Pinpoint the cell where the given text exists, returning its (x, y) midpoint coordinate. 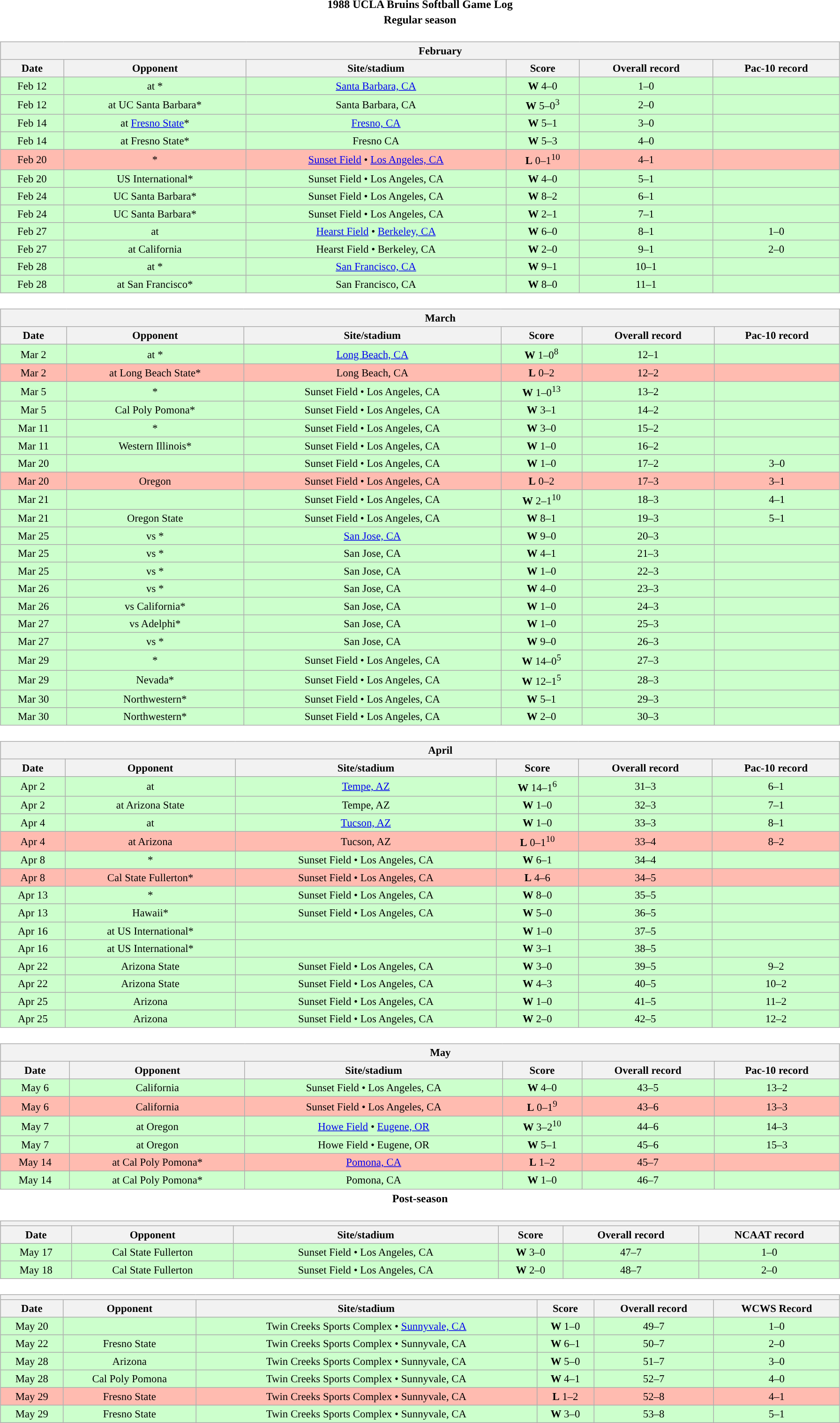
at San Francisco* (155, 284)
Hawaii* (150, 913)
17–2 (648, 463)
53–8 (654, 1414)
at Arizona (150, 841)
8–2 (776, 841)
16–2 (648, 446)
30–3 (648, 716)
Oregon State (155, 518)
9–2 (776, 966)
43–6 (648, 1106)
25–3 (648, 624)
9–1 (646, 249)
Cal State Fullerton* (150, 878)
41–5 (645, 1001)
W 3–210 (542, 1126)
37–5 (645, 930)
WCWS Record (776, 1308)
W 9–1 (543, 267)
43–5 (648, 1088)
27–3 (648, 660)
33–3 (645, 823)
52–8 (654, 1396)
14–2 (648, 410)
15–2 (648, 428)
17–3 (648, 481)
44–6 (648, 1126)
W 5–3 (543, 141)
45–7 (648, 1162)
19–3 (648, 518)
March (420, 318)
52–7 (654, 1379)
Fresno, CA (376, 123)
45–6 (648, 1145)
38–5 (645, 948)
18–3 (648, 499)
at California (155, 249)
L 0–19 (542, 1106)
48–7 (631, 1270)
31–3 (645, 786)
W 5–03 (543, 105)
10–1 (646, 267)
47–7 (631, 1252)
May 18 (36, 1270)
34–4 (645, 860)
W 14–16 (537, 786)
35–5 (645, 895)
W 2–1 (543, 214)
10–2 (776, 983)
vs Adelphi* (155, 624)
13–3 (777, 1106)
May 22 (32, 1344)
28–3 (648, 680)
US International* (155, 179)
L 4–6 (537, 878)
22–3 (648, 571)
11–1 (646, 284)
W 1–08 (542, 354)
NCAAT record (770, 1235)
Nevada* (155, 680)
Cal Poly Pomona* (155, 410)
3–1 (777, 481)
32–3 (645, 805)
42–5 (645, 1019)
W 1–013 (542, 391)
49–7 (654, 1326)
11–2 (776, 1001)
Western Illinois* (155, 446)
W 6–0 (543, 231)
12–1 (648, 354)
21–3 (648, 554)
Fresno CA (376, 141)
at UC Santa Barbara* (155, 105)
39–5 (645, 966)
February (420, 51)
24–3 (648, 607)
April (420, 750)
W 2–110 (542, 499)
W 4–3 (537, 983)
W 8–1 (542, 518)
W 14–05 (542, 660)
W 12–15 (542, 680)
Cal Poly Pomona (129, 1379)
W 8–2 (543, 196)
20–3 (648, 536)
29–3 (648, 699)
Oregon (155, 481)
May (420, 1053)
26–3 (648, 642)
May 20 (32, 1326)
51–7 (654, 1361)
36–5 (645, 913)
40–5 (645, 983)
46–7 (648, 1180)
vs California* (155, 607)
50–7 (654, 1344)
34–5 (645, 878)
14–3 (777, 1126)
15–3 (777, 1145)
at Arizona State (150, 805)
33–4 (645, 841)
23–3 (648, 589)
May 17 (36, 1252)
at Long Beach State* (155, 373)
